Find where the given text appears and provide that cell's center as (X, Y) coordinate. 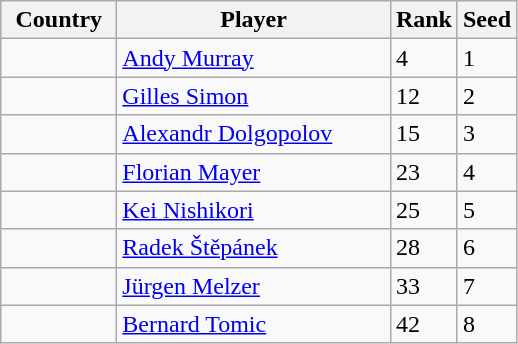
Radek Štěpánek (254, 248)
Player (254, 20)
2 (486, 96)
Rank (424, 20)
Andy Murray (254, 58)
25 (424, 210)
Seed (486, 20)
3 (486, 134)
7 (486, 286)
Kei Nishikori (254, 210)
42 (424, 324)
15 (424, 134)
28 (424, 248)
8 (486, 324)
Alexandr Dolgopolov (254, 134)
5 (486, 210)
Florian Mayer (254, 172)
Country (59, 20)
Jürgen Melzer (254, 286)
Gilles Simon (254, 96)
Bernard Tomic (254, 324)
6 (486, 248)
23 (424, 172)
12 (424, 96)
1 (486, 58)
33 (424, 286)
